Capture the cell that displays the provided text and extract its (x, y) central coordinate. 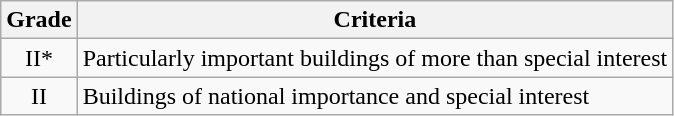
Particularly important buildings of more than special interest (375, 58)
II (39, 96)
Buildings of national importance and special interest (375, 96)
Criteria (375, 20)
II* (39, 58)
Grade (39, 20)
